Scan for the cell matching the given text and deliver its (x, y) coordinate at center. 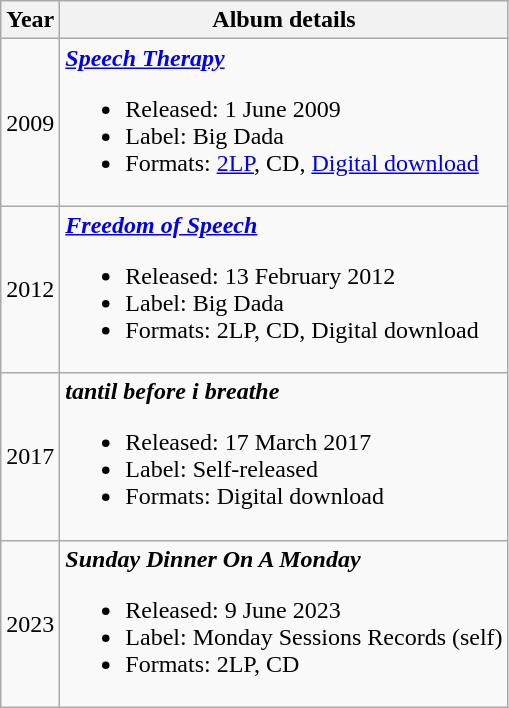
Sunday Dinner On A MondayReleased: 9 June 2023Label: Monday Sessions Records (self)Formats: 2LP, CD (284, 624)
2012 (30, 290)
Freedom of SpeechReleased: 13 February 2012Label: Big DadaFormats: 2LP, CD, Digital download (284, 290)
2017 (30, 456)
2009 (30, 122)
Speech TherapyReleased: 1 June 2009Label: Big DadaFormats: 2LP, CD, Digital download (284, 122)
tantil before i breatheReleased: 17 March 2017Label: Self-releasedFormats: Digital download (284, 456)
2023 (30, 624)
Year (30, 20)
Album details (284, 20)
